Return (X, Y) of the center of cell containing provided text 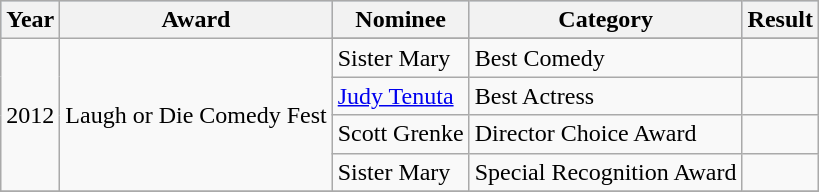
Result (780, 20)
Year (30, 20)
Best Comedy (606, 58)
Best Actress (606, 96)
2012 (30, 115)
Category (606, 20)
Laugh or Die Comedy Fest (196, 115)
Judy Tenuta (400, 96)
Nominee (400, 20)
Scott Grenke (400, 134)
Director Choice Award (606, 134)
Award (196, 20)
Special Recognition Award (606, 172)
